For the text-containing cell, return its midpoint in (X, Y) coordinate format. 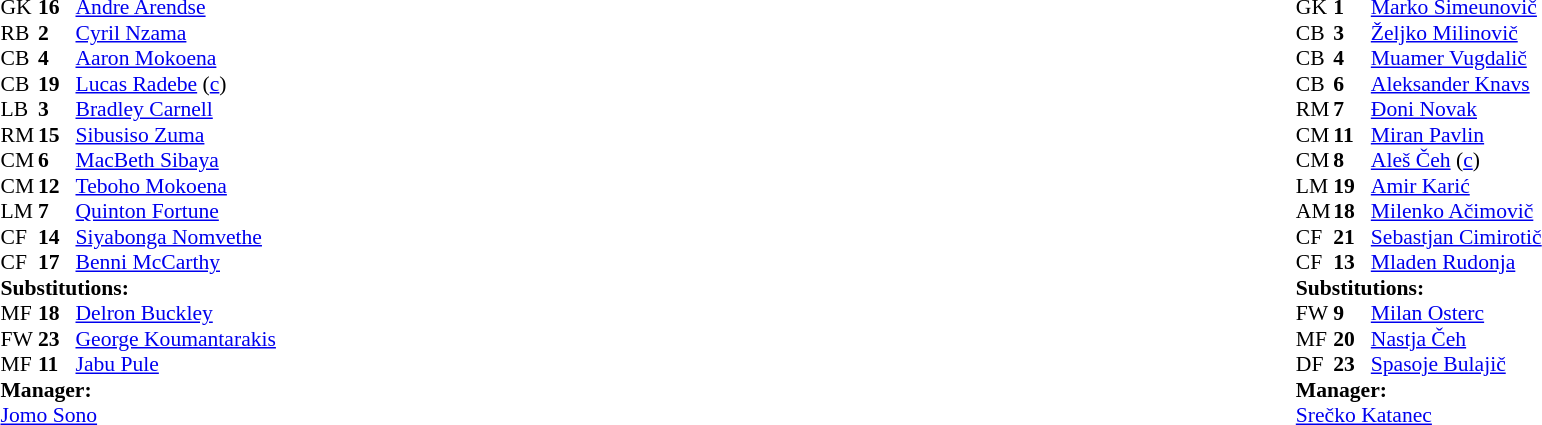
RB (19, 33)
Aleš Čeh (c) (1456, 161)
Amir Karić (1456, 186)
Benni McCarthy (176, 263)
Željko Milinovič (1456, 33)
Nastja Čeh (1456, 339)
Lucas Radebe (c) (176, 84)
Delron Buckley (176, 313)
Aaron Mokoena (176, 59)
Sebastjan Cimirotič (1456, 237)
Milenko Ačimovič (1456, 211)
2 (57, 33)
Bradley Carnell (176, 109)
14 (57, 237)
15 (57, 135)
Đoni Novak (1456, 109)
Quinton Fortune (176, 211)
Siyabonga Nomvethe (176, 237)
LB (19, 109)
George Koumantarakis (176, 339)
21 (1352, 237)
AM (1315, 211)
17 (57, 263)
13 (1352, 263)
Mladen Rudonja (1456, 263)
8 (1352, 161)
Muamer Vugdalič (1456, 59)
Sibusiso Zuma (176, 135)
Spasoje Bulajič (1456, 365)
Aleksander Knavs (1456, 84)
Miran Pavlin (1456, 135)
Milan Osterc (1456, 313)
Teboho Mokoena (176, 186)
Jabu Pule (176, 365)
12 (57, 186)
20 (1352, 339)
DF (1315, 365)
MacBeth Sibaya (176, 161)
Cyril Nzama (176, 33)
9 (1352, 313)
